From the cell containing the given text, extract its center point as (X, Y) coordinate. 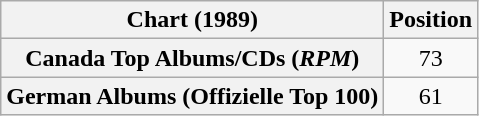
Chart (1989) (192, 20)
61 (431, 96)
Canada Top Albums/CDs (RPM) (192, 58)
German Albums (Offizielle Top 100) (192, 96)
Position (431, 20)
73 (431, 58)
